Return (x, y) of the center of cell containing provided text 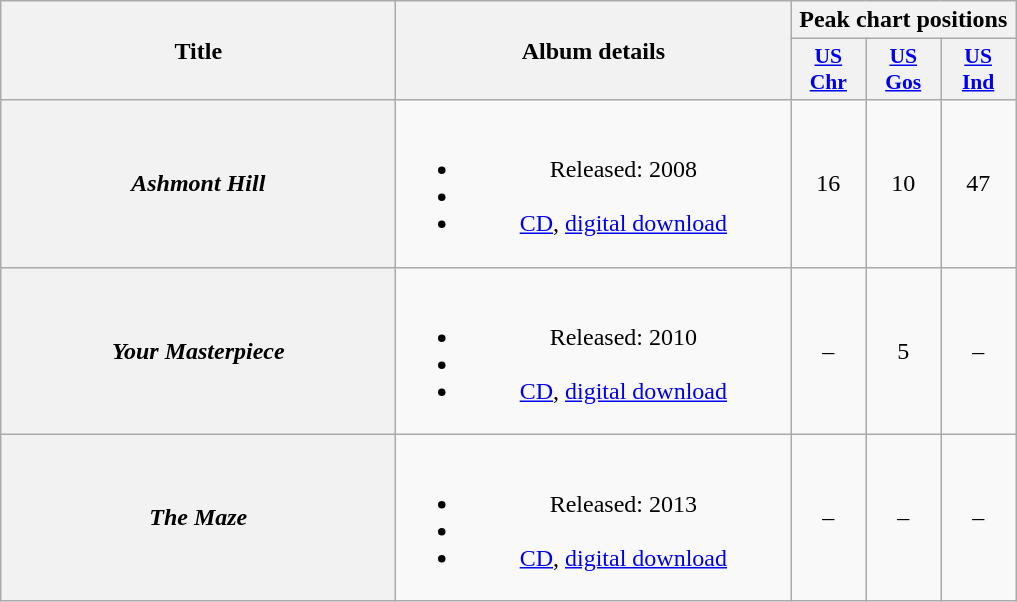
Ashmont Hill (198, 184)
Title (198, 50)
Your Masterpiece (198, 350)
Released: 2008CD, digital download (594, 184)
Released: 2013CD, digital download (594, 518)
USInd (978, 70)
5 (904, 350)
Released: 2010CD, digital download (594, 350)
10 (904, 184)
47 (978, 184)
Album details (594, 50)
The Maze (198, 518)
USChr (828, 70)
16 (828, 184)
Peak chart positions (904, 20)
USGos (904, 70)
